Capture the cell that displays the provided text and extract its (X, Y) central coordinate. 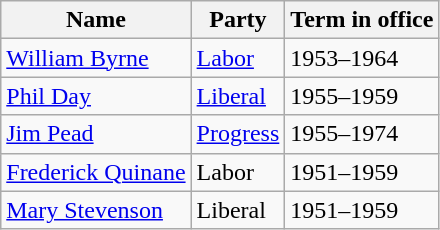
Frederick Quinane (96, 172)
Progress (238, 134)
Name (96, 20)
1955–1959 (362, 96)
1955–1974 (362, 134)
Phil Day (96, 96)
William Byrne (96, 58)
Party (238, 20)
Jim Pead (96, 134)
1953–1964 (362, 58)
Term in office (362, 20)
Mary Stevenson (96, 210)
